Output the (X, Y) coordinate of the center of the cell containing the given text.  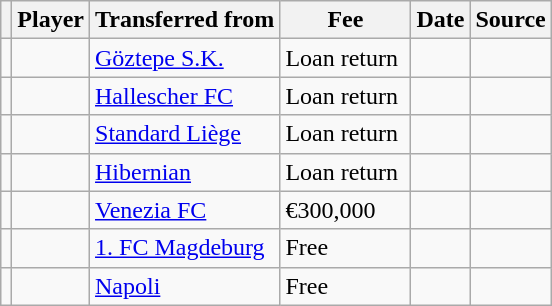
Transferred from (185, 20)
Napoli (185, 286)
€300,000 (346, 210)
Source (510, 20)
1. FC Magdeburg (185, 248)
Göztepe S.K. (185, 58)
Hibernian (185, 172)
Date (440, 20)
Fee (346, 20)
Player (51, 20)
Venezia FC (185, 210)
Hallescher FC (185, 96)
Standard Liège (185, 134)
